Find where the given text appears and provide that cell's center as [x, y] coordinate. 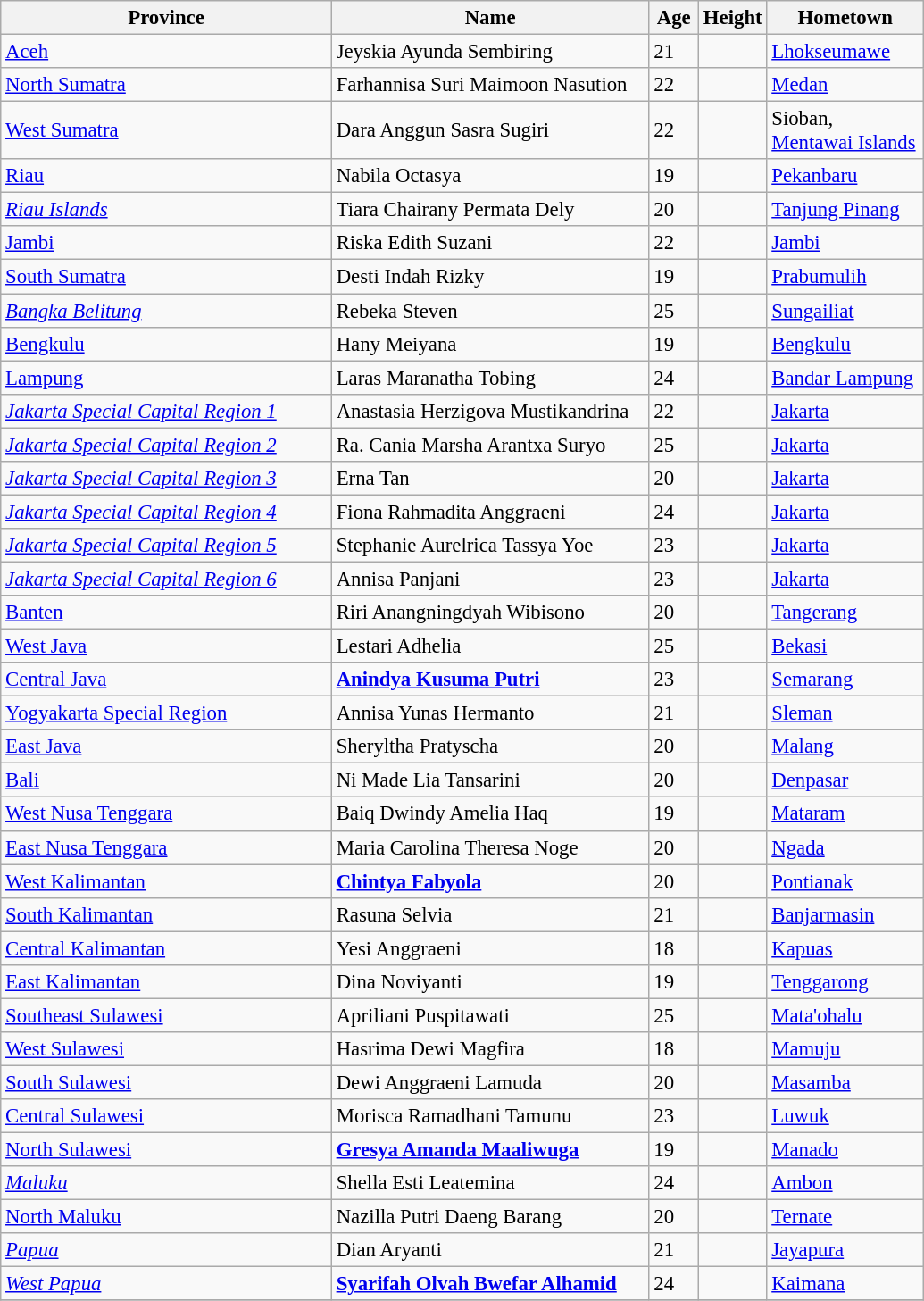
Bali [166, 780]
West Java [166, 646]
Denpasar [845, 780]
Rebeka Steven [490, 311]
Ra. Cania Marsha Arantxa Suryo [490, 445]
Prabumulih [845, 277]
Ngada [845, 847]
Lestari Adhelia [490, 646]
Malang [845, 746]
Pekanbaru [845, 176]
East Kalimantan [166, 982]
East Nusa Tenggara [166, 847]
Mata'ohalu [845, 1015]
Tiara Chairany Permata Dely [490, 210]
Shella Esti Leatemina [490, 1183]
Yogyakarta Special Region [166, 713]
Kaimana [845, 1284]
Riau [166, 176]
Masamba [845, 1082]
Fiona Rahmadita Anggraeni [490, 512]
Annisa Panjani [490, 579]
Bangka Belitung [166, 311]
Dina Noviyanti [490, 982]
Dewi Anggraeni Lamuda [490, 1082]
Banjarmasin [845, 914]
Jakarta Special Capital Region 3 [166, 479]
North Maluku [166, 1217]
Ternate [845, 1217]
Apriliani Puspitawati [490, 1015]
Hany Meiyana [490, 344]
West Sumatra [166, 130]
Riau Islands [166, 210]
Age [674, 18]
Sioban, Mentawai Islands [845, 130]
Anindya Kusuma Putri [490, 680]
Dara Anggun Sasra Sugiri [490, 130]
Bandar Lampung [845, 378]
Bekasi [845, 646]
South Sulawesi [166, 1082]
Central Java [166, 680]
Maria Carolina Theresa Noge [490, 847]
Mataram [845, 814]
Desti Indah Rizky [490, 277]
South Kalimantan [166, 914]
Lhokseumawe [845, 52]
Sleman [845, 713]
West Kalimantan [166, 881]
Central Sulawesi [166, 1116]
Jakarta Special Capital Region 2 [166, 445]
North Sulawesi [166, 1150]
Maluku [166, 1183]
Ni Made Lia Tansarini [490, 780]
Banten [166, 613]
Ambon [845, 1183]
North Sumatra [166, 85]
Lampung [166, 378]
Province [166, 18]
Nabila Octasya [490, 176]
Jakarta Special Capital Region 4 [166, 512]
Baiq Dwindy Amelia Haq [490, 814]
Kapuas [845, 948]
Dian Aryanti [490, 1250]
Jakarta Special Capital Region 1 [166, 411]
Southeast Sulawesi [166, 1015]
Syarifah Olvah Bwefar Alhamid [490, 1284]
Central Kalimantan [166, 948]
Sungailiat [845, 311]
Height [733, 18]
Manado [845, 1150]
Jayapura [845, 1250]
Morisca Ramadhani Tamunu [490, 1116]
West Nusa Tenggara [166, 814]
Semarang [845, 680]
Anastasia Herzigova Mustikandrina [490, 411]
Jakarta Special Capital Region 6 [166, 579]
Yesi Anggraeni [490, 948]
Hometown [845, 18]
Annisa Yunas Hermanto [490, 713]
Sheryltha Pratyscha [490, 746]
Tanjung Pinang [845, 210]
Rasuna Selvia [490, 914]
East Java [166, 746]
Farhannisa Suri Maimoon Nasution [490, 85]
Pontianak [845, 881]
Medan [845, 85]
Tangerang [845, 613]
South Sumatra [166, 277]
Name [490, 18]
Jeyskia Ayunda Sembiring [490, 52]
Laras Maranatha Tobing [490, 378]
Gresya Amanda Maaliwuga [490, 1150]
Erna Tan [490, 479]
Riska Edith Suzani [490, 244]
West Papua [166, 1284]
Nazilla Putri Daeng Barang [490, 1217]
Mamuju [845, 1049]
Tenggarong [845, 982]
Luwuk [845, 1116]
Aceh [166, 52]
Hasrima Dewi Magfira [490, 1049]
Riri Anangningdyah Wibisono [490, 613]
Chintya Fabyola [490, 881]
Stephanie Aurelrica Tassya Yoe [490, 546]
Jakarta Special Capital Region 5 [166, 546]
West Sulawesi [166, 1049]
Papua [166, 1250]
